Return the [x, y] coordinate for the center point of the cell that contains the specified text.  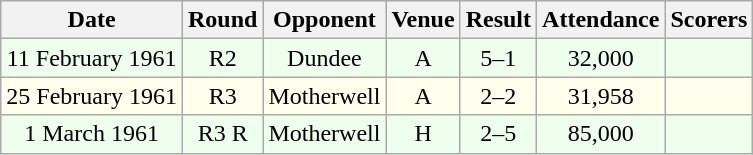
5–1 [498, 58]
Venue [423, 20]
Attendance [601, 20]
Round [222, 20]
11 February 1961 [92, 58]
32,000 [601, 58]
2–5 [498, 134]
R3 R [222, 134]
R3 [222, 96]
31,958 [601, 96]
1 March 1961 [92, 134]
Opponent [324, 20]
Date [92, 20]
R2 [222, 58]
Dundee [324, 58]
Result [498, 20]
2–2 [498, 96]
85,000 [601, 134]
H [423, 134]
Scorers [709, 20]
25 February 1961 [92, 96]
